Identify which cell holds the provided text, then report its [x, y] central coordinate. 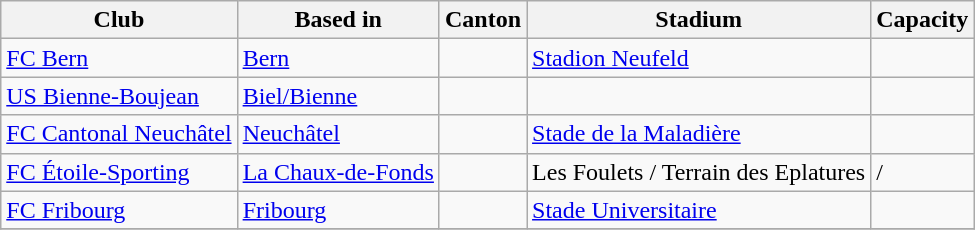
Club [119, 20]
Based in [338, 20]
Bern [338, 58]
Capacity [922, 20]
FC Cantonal Neuchâtel [119, 134]
Neuchâtel [338, 134]
FC Bern [119, 58]
FC Fribourg [119, 210]
US Bienne-Boujean [119, 96]
Stade Universitaire [699, 210]
Stadion Neufeld [699, 58]
Stadium [699, 20]
FC Étoile-Sporting [119, 172]
Les Foulets / Terrain des Eplatures [699, 172]
Biel/Bienne [338, 96]
La Chaux-de-Fonds [338, 172]
Stade de la Maladière [699, 134]
/ [922, 172]
Canton [482, 20]
Fribourg [338, 210]
